Provide the (X, Y) coordinate of the cell's center where the given text is located.  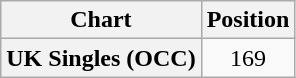
169 (248, 58)
UK Singles (OCC) (101, 58)
Chart (101, 20)
Position (248, 20)
